Pinpoint the cell where the given text exists, returning its [x, y] midpoint coordinate. 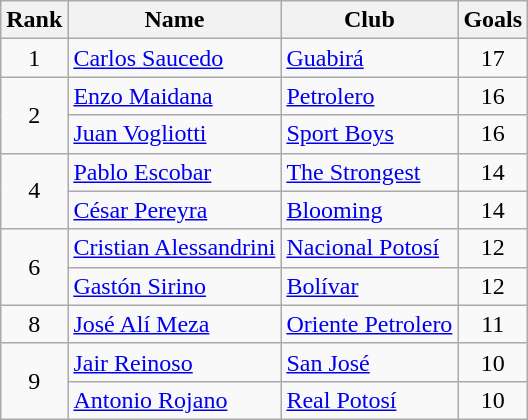
Nacional Potosí [370, 248]
1 [34, 58]
Oriente Petrolero [370, 324]
Carlos Saucedo [174, 58]
Sport Boys [370, 134]
2 [34, 115]
The Strongest [370, 172]
Juan Vogliotti [174, 134]
Jair Reinoso [174, 362]
Real Potosí [370, 400]
Blooming [370, 210]
4 [34, 191]
Name [174, 20]
11 [493, 324]
César Pereyra [174, 210]
9 [34, 381]
Gastón Sirino [174, 286]
Pablo Escobar [174, 172]
Rank [34, 20]
8 [34, 324]
Petrolero [370, 96]
Club [370, 20]
Guabirá [370, 58]
Antonio Rojano [174, 400]
José Alí Meza [174, 324]
17 [493, 58]
San José [370, 362]
Bolívar [370, 286]
Enzo Maidana [174, 96]
6 [34, 267]
Goals [493, 20]
Cristian Alessandrini [174, 248]
